Find where the given text appears and provide that cell's center as (x, y) coordinate. 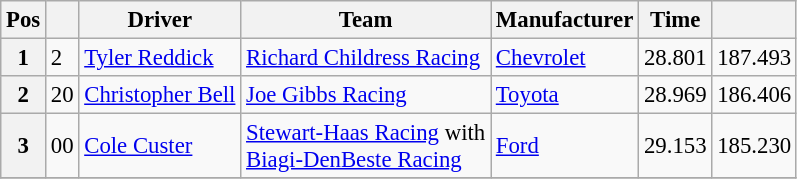
Cole Custer (160, 146)
Pos (24, 20)
185.230 (754, 146)
1 (24, 58)
29.153 (676, 146)
Toyota (564, 95)
Ford (564, 146)
Stewart-Haas Racing with Biagi-DenBeste Racing (366, 146)
3 (24, 146)
20 (62, 95)
Joe Gibbs Racing (366, 95)
Christopher Bell (160, 95)
Time (676, 20)
00 (62, 146)
Team (366, 20)
186.406 (754, 95)
Chevrolet (564, 58)
Tyler Reddick (160, 58)
28.969 (676, 95)
187.493 (754, 58)
Manufacturer (564, 20)
28.801 (676, 58)
Driver (160, 20)
Richard Childress Racing (366, 58)
